Output the (X, Y) coordinate of the center of the cell containing the given text.  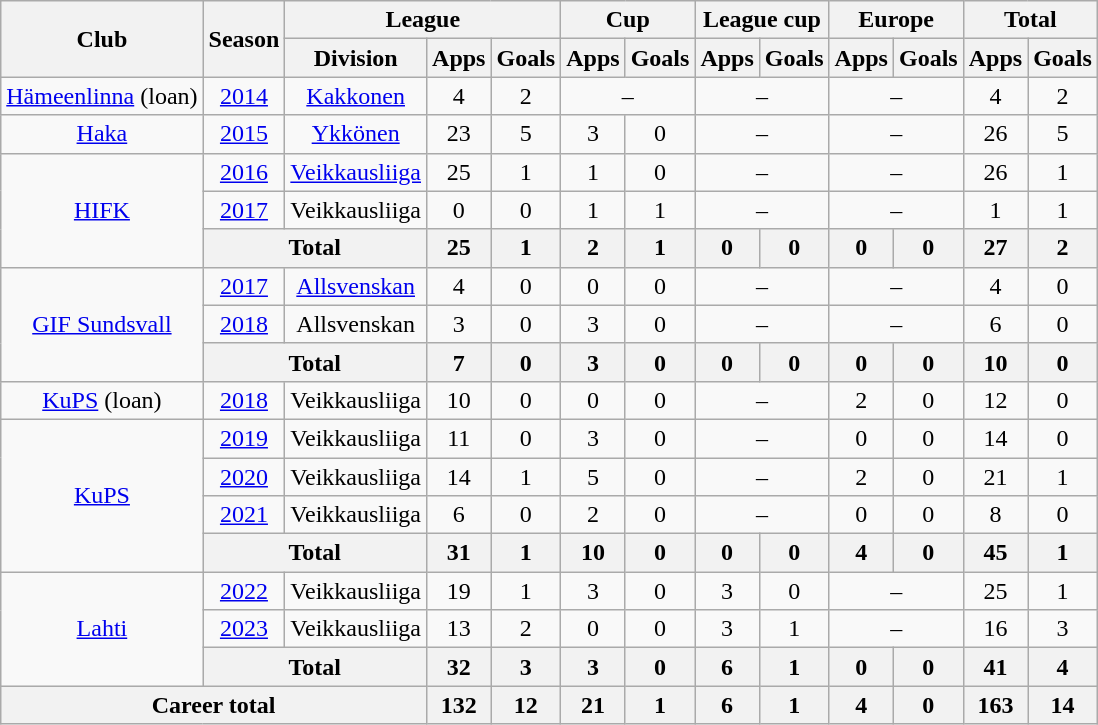
League (423, 20)
Lahti (102, 629)
KuPS (loan) (102, 400)
Season (244, 39)
2019 (244, 438)
Career total (214, 705)
Hämeenlinna (loan) (102, 96)
Division (356, 58)
KuPS (102, 495)
Club (102, 39)
Haka (102, 134)
11 (459, 438)
League cup (762, 20)
Cup (628, 20)
32 (459, 667)
2020 (244, 477)
31 (459, 553)
2014 (244, 96)
Europe (896, 20)
2016 (244, 172)
GIF Sundsvall (102, 324)
132 (459, 705)
7 (459, 362)
HIFK (102, 210)
2015 (244, 134)
13 (459, 629)
163 (995, 705)
Kakkonen (356, 96)
16 (995, 629)
8 (995, 515)
Ykkönen (356, 134)
23 (459, 134)
19 (459, 591)
27 (995, 248)
45 (995, 553)
2022 (244, 591)
2023 (244, 629)
41 (995, 667)
2021 (244, 515)
